Find where the given text appears and provide that cell's center as (X, Y) coordinate. 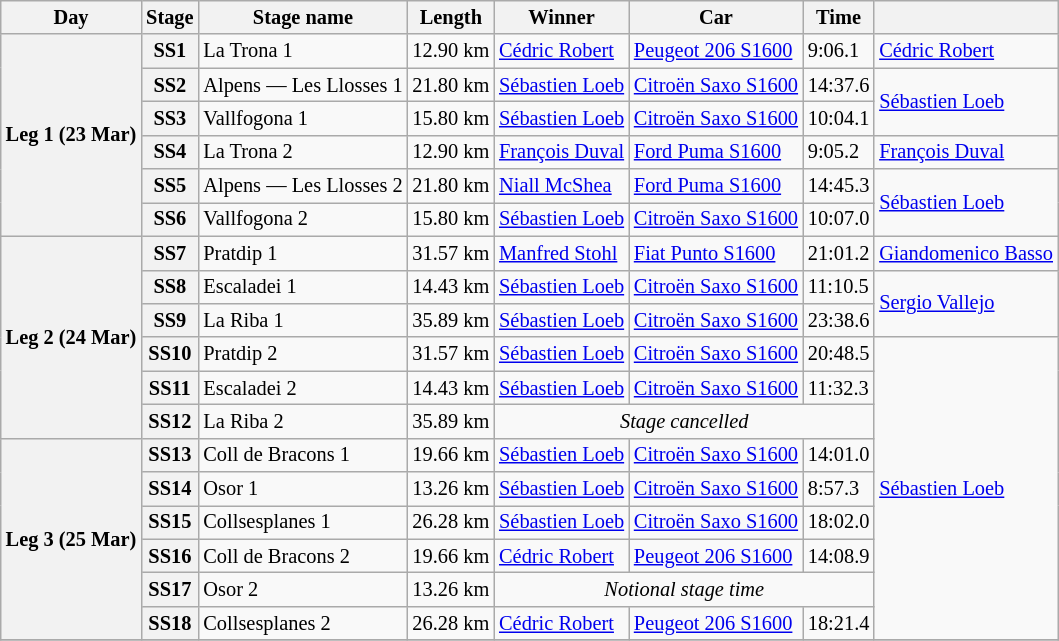
Coll de Bracons 1 (302, 455)
Collsesplanes 2 (302, 623)
SS16 (170, 556)
Leg 3 (25 Mar) (71, 539)
SS9 (170, 320)
Osor 2 (302, 589)
Stage name (302, 17)
14:45.3 (838, 186)
SS2 (170, 85)
La Trona 1 (302, 51)
SS3 (170, 118)
Osor 1 (302, 489)
Escaladei 1 (302, 287)
21:01.2 (838, 253)
SS6 (170, 219)
Sergio Vallejo (966, 304)
9:06.1 (838, 51)
Escaladei 2 (302, 388)
La Trona 2 (302, 152)
11:10.5 (838, 287)
Stage (170, 17)
SS17 (170, 589)
23:38.6 (838, 320)
Car (716, 17)
Length (450, 17)
SS5 (170, 186)
Collsesplanes 1 (302, 522)
Niall McShea (562, 186)
SS4 (170, 152)
Alpens — Les Llosses 1 (302, 85)
14:01.0 (838, 455)
18:21.4 (838, 623)
SS1 (170, 51)
Notional stage time (684, 589)
Day (71, 17)
Alpens — Les Llosses 2 (302, 186)
Fiat Punto S1600 (716, 253)
Time (838, 17)
La Riba 2 (302, 421)
Coll de Bracons 2 (302, 556)
SS13 (170, 455)
Winner (562, 17)
10:04.1 (838, 118)
Giandomenico Basso (966, 253)
SS8 (170, 287)
14:37.6 (838, 85)
Manfred Stohl (562, 253)
11:32.3 (838, 388)
14:08.9 (838, 556)
8:57.3 (838, 489)
SS14 (170, 489)
9:05.2 (838, 152)
La Riba 1 (302, 320)
Pratdip 2 (302, 354)
SS10 (170, 354)
SS18 (170, 623)
SS11 (170, 388)
SS7 (170, 253)
20:48.5 (838, 354)
Stage cancelled (684, 421)
Leg 1 (23 Mar) (71, 135)
Vallfogona 2 (302, 219)
Vallfogona 1 (302, 118)
Leg 2 (24 Mar) (71, 337)
Pratdip 1 (302, 253)
SS15 (170, 522)
SS12 (170, 421)
18:02.0 (838, 522)
10:07.0 (838, 219)
